Detect which cell encompasses the target text, then output its (x, y) center coordinate. 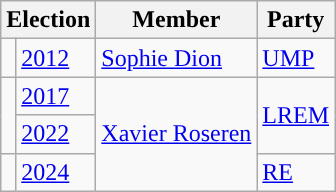
2024 (56, 172)
Election (48, 20)
Member (176, 20)
Xavier Roseren (176, 134)
Sophie Dion (176, 58)
UMP (296, 58)
2022 (56, 134)
2017 (56, 96)
Party (296, 20)
2012 (56, 58)
LREM (296, 115)
RE (296, 172)
